Provide the [X, Y] coordinate of the cell's center where the given text is located.  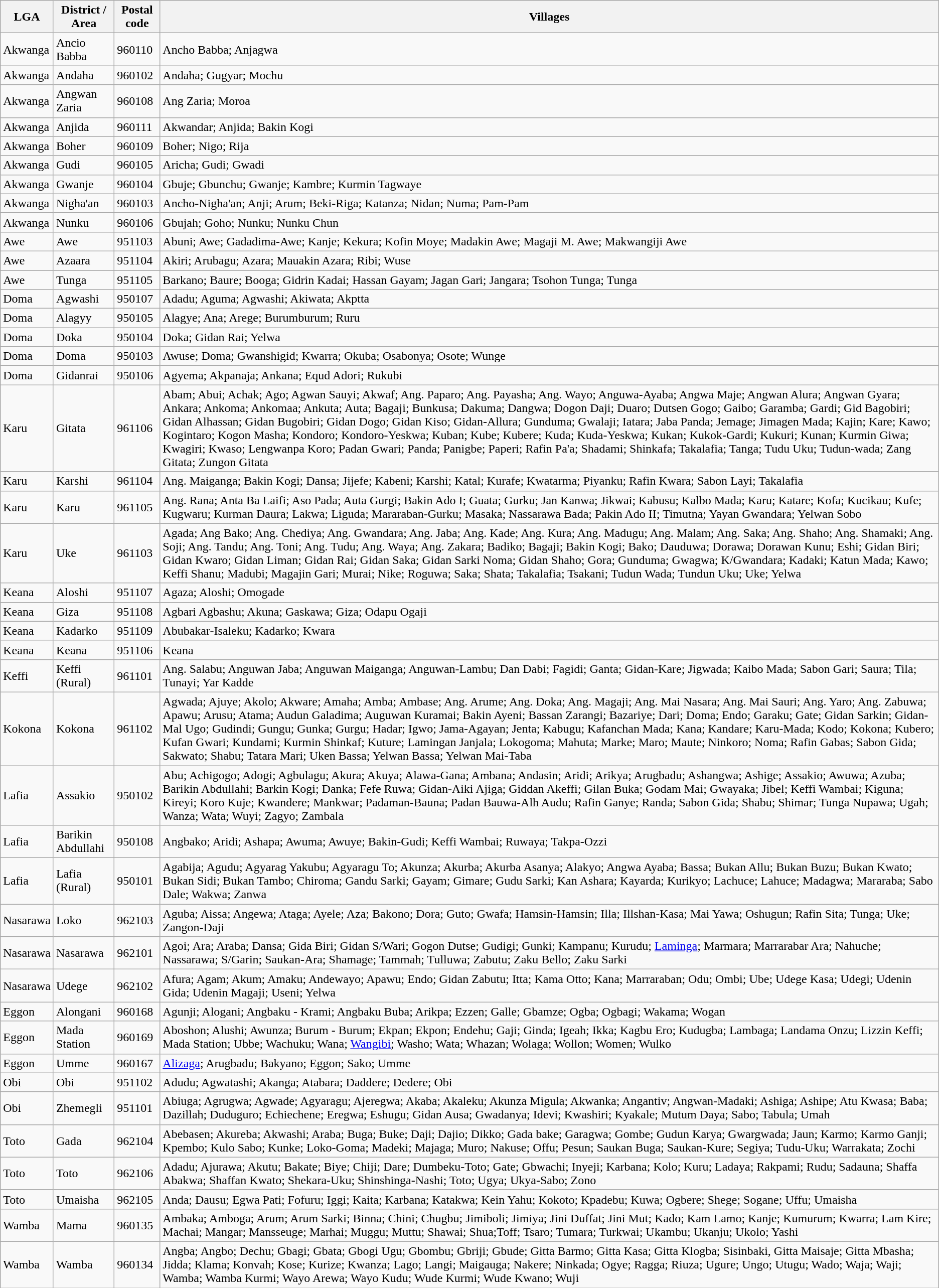
Gidanrai [83, 375]
Udege [83, 985]
Doka [83, 337]
951109 [137, 631]
962104 [137, 1141]
Alongani [83, 1012]
Agaza; Aloshi; Omogade [549, 593]
961105 [137, 507]
962105 [137, 1199]
Karshi [83, 481]
962102 [137, 985]
Gbuje; Gbunchu; Gwanje; Kambre; Kurmin Tagwaye [549, 184]
961101 [137, 675]
Angbako; Aridi; Ashapa; Awuma; Awuye; Bakin-Gudi; Keffi Wambai; Ruwaya; Takpa-Ozzi [549, 842]
District / Area [83, 17]
961104 [137, 481]
Gbujah; Goho; Nunku; Nunku Chun [549, 222]
950104 [137, 337]
Gitata [83, 428]
Gada [83, 1141]
960106 [137, 222]
Anda; Dausu; Egwa Pati; Fofuru; Iggi; Kaita; Karbana; Katakwa; Kein Yahu; Kokoto; Kpadebu; Kuwa; Ogbere; Shege; Sogane; Uffu; Umaisha [549, 1199]
Nigha'an [83, 203]
Ancio Babba [83, 49]
Abubakar-Isaleku; Kadarko; Kwara [549, 631]
Doka; Gidan Rai; Yelwa [549, 337]
Azaara [83, 260]
Keffi [27, 675]
Villages [549, 17]
Akiri; Arubagu; Azara; Mauakin Azara; Ribi; Wuse [549, 260]
Uke [83, 553]
Angwan Zaria [83, 101]
962103 [137, 920]
951104 [137, 260]
Kadarko [83, 631]
Alagye; Ana; Arege; Burumburum; Ruru [549, 318]
951106 [137, 650]
Adudu; Agwatashi; Akanga; Atabara; Daddere; Dedere; Obi [549, 1082]
Zhemegli [83, 1108]
960167 [137, 1063]
951105 [137, 279]
961106 [137, 428]
Adadu; Aguma; Agwashi; Akiwata; Akptta [549, 299]
Loko [83, 920]
Umaisha [83, 1199]
950107 [137, 299]
Gwanje [83, 184]
951102 [137, 1082]
Agwashi [83, 299]
Agyema; Akpanaja; Ankana; Equd Adori; Rukubi [549, 375]
Umme [83, 1063]
960169 [137, 1038]
960111 [137, 127]
Andaha; Gugyar; Mochu [549, 75]
Barkano; Baure; Booga; Gidrin Kadai; Hassan Gayam; Jagan Gari; Jangara; Tsohon Tunga; Tunga [549, 279]
Ancho-Nigha'an; Anji; Arum; Beki-Riga; Katanza; Nidan; Numa; Pam-Pam [549, 203]
Barikin Abdullahi [83, 842]
Tunga [83, 279]
960102 [137, 75]
Keffi (Rural) [83, 675]
Alagyy [83, 318]
960110 [137, 49]
951107 [137, 593]
Assakio [83, 796]
962101 [137, 953]
LGA [27, 17]
Akwandar; Anjida; Bakin Kogi [549, 127]
Gudi [83, 165]
Abuni; Awe; Gadadima-Awe; Kanje; Kekura; Kofin Moye; Madakin Awe; Magaji M. Awe; Makwangiji Awe [549, 241]
Giza [83, 612]
Ang. Maiganga; Bakin Kogi; Dansa; Jijefe; Kabeni; Karshi; Katal; Kurafe; Kwatarma; Piyanku; Rafin Kwara; Sabon Layi; Takalafia [549, 481]
Andaha [83, 75]
961103 [137, 553]
Agunji; Alogani; Angbaku - Krami; Angbaku Buba; Arikpa; Ezzen; Galle; Gbamze; Ogba; Ogbagi; Wakama; Wogan [549, 1012]
960103 [137, 203]
960109 [137, 146]
Boher; Nigo; Rija [549, 146]
Agbari Agbashu; Akuna; Gaskawa; Giza; Odapu Ogaji [549, 612]
Nunku [83, 222]
951101 [137, 1108]
951103 [137, 241]
Aricha; Gudi; Gwadi [549, 165]
Ang Zaria; Moroa [549, 101]
950106 [137, 375]
961102 [137, 729]
Mama [83, 1225]
Alizaga; Arugbadu; Bakyano; Eggon; Sako; Umme [549, 1063]
Ancho Babba; Anjagwa [549, 49]
Aloshi [83, 593]
950103 [137, 356]
960108 [137, 101]
960135 [137, 1225]
Lafia (Rural) [83, 881]
950105 [137, 318]
960105 [137, 165]
Mada Station [83, 1038]
Boher [83, 146]
962106 [137, 1173]
950108 [137, 842]
960134 [137, 1264]
960104 [137, 184]
Postal code [137, 17]
Awuse; Doma; Gwanshigid; Kwarra; Okuba; Osabonya; Osote; Wunge [549, 356]
950101 [137, 881]
951108 [137, 612]
960168 [137, 1012]
950102 [137, 796]
Anjida [83, 127]
